From the cell containing the given text, extract its center point as (X, Y) coordinate. 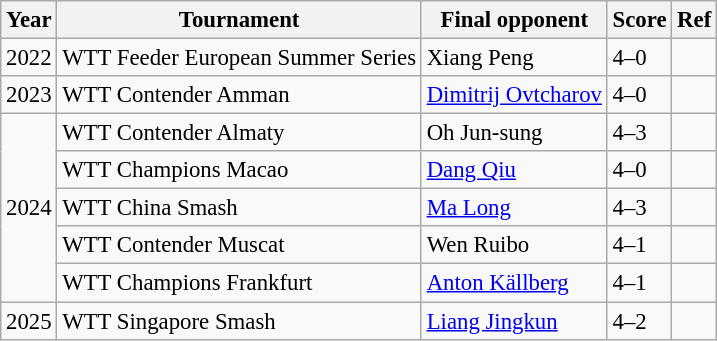
Ma Long (514, 208)
Score (640, 20)
4–2 (640, 321)
Final opponent (514, 20)
WTT Contender Amman (239, 95)
WTT Contender Almaty (239, 133)
WTT Champions Macao (239, 170)
Year (29, 20)
Dimitrij Ovtcharov (514, 95)
2025 (29, 321)
WTT Contender Muscat (239, 245)
Anton Källberg (514, 283)
Tournament (239, 20)
Ref (694, 20)
WTT China Smash (239, 208)
Dang Qiu (514, 170)
2024 (29, 208)
WTT Feeder European Summer Series (239, 58)
Oh Jun-sung (514, 133)
2023 (29, 95)
WTT Champions Frankfurt (239, 283)
Xiang Peng (514, 58)
Liang Jingkun (514, 321)
Wen Ruibo (514, 245)
2022 (29, 58)
WTT Singapore Smash (239, 321)
